For the text-containing cell, return its midpoint in (x, y) coordinate format. 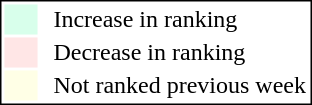
Increase in ranking (180, 19)
Not ranked previous week (180, 85)
Decrease in ranking (180, 53)
